Provide the (x, y) coordinate of the cell's center where the given text is located.  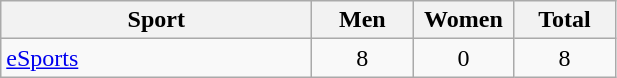
eSports (156, 58)
Women (464, 20)
Sport (156, 20)
Total (564, 20)
0 (464, 58)
Men (362, 20)
